Search for the cell housing the specified text and yield its (x, y) center coordinate. 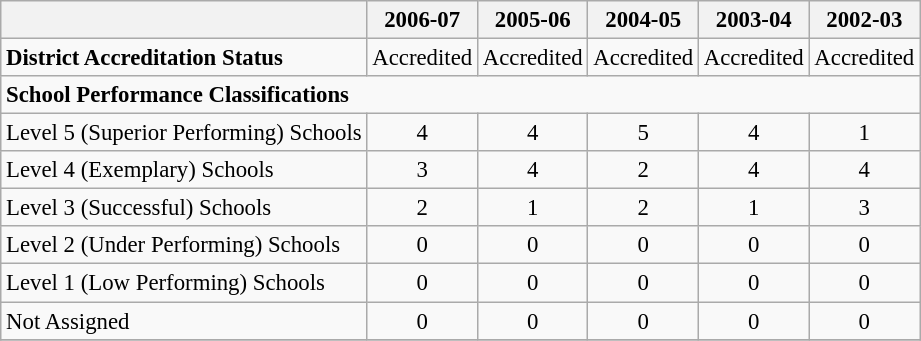
2004-05 (644, 20)
Level 5 (Superior Performing) Schools (184, 133)
Level 4 (Exemplary) Schools (184, 170)
2005-06 (532, 20)
2006-07 (422, 20)
Level 3 (Successful) Schools (184, 208)
2002-03 (864, 20)
5 (644, 133)
District Accreditation Status (184, 58)
2003-04 (754, 20)
Level 2 (Under Performing) Schools (184, 245)
Level 1 (Low Performing) Schools (184, 283)
School Performance Classifications (460, 95)
Not Assigned (184, 321)
